Search for the cell housing the specified text and yield its (X, Y) center coordinate. 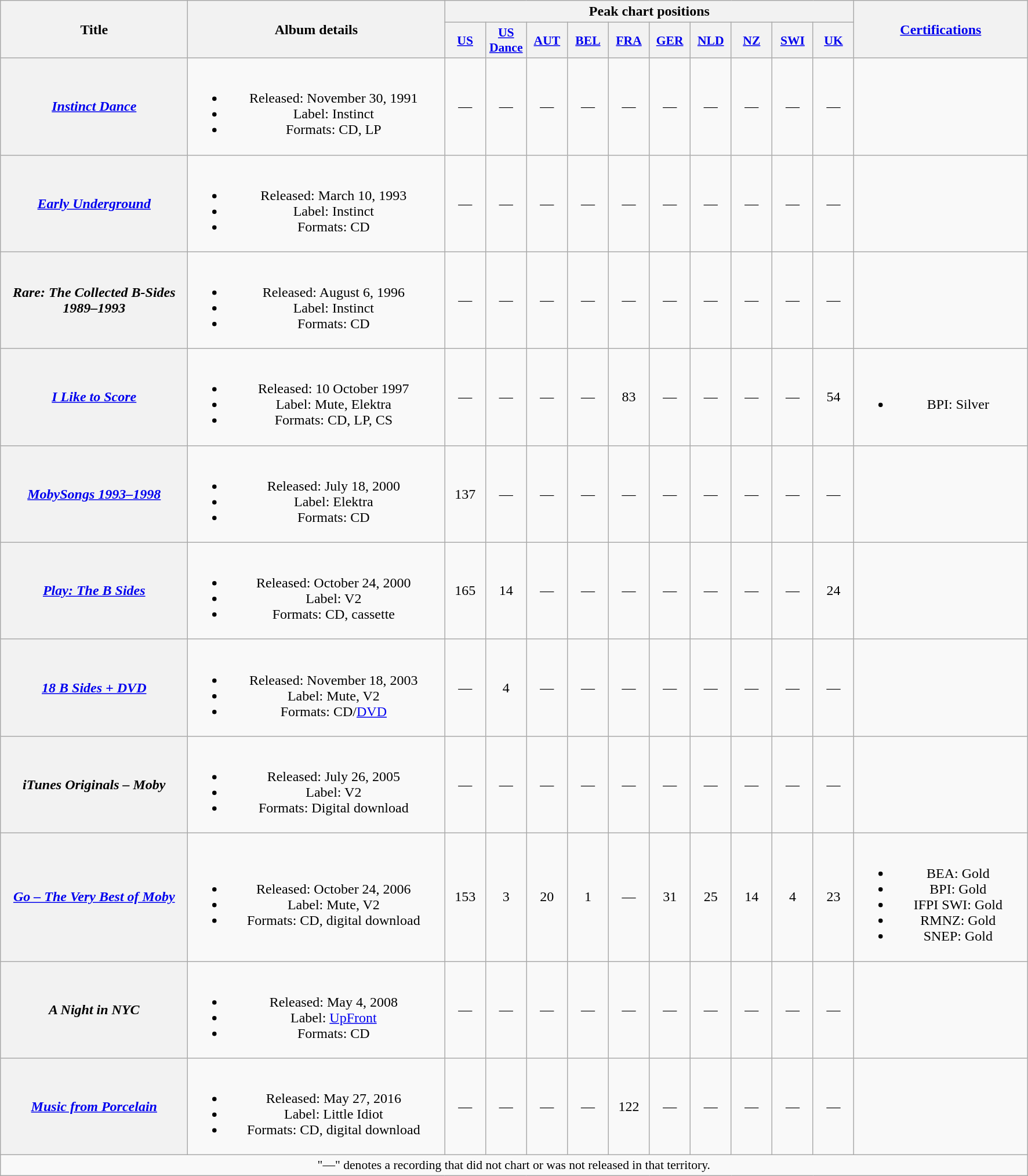
BEL (588, 41)
137 (465, 494)
GER (670, 41)
AUT (547, 41)
MobySongs 1993–1998 (94, 494)
I Like to Score (94, 397)
153 (465, 896)
Released: November 18, 2003Label: Mute, V2Formats: CD/DVD (317, 688)
Released: July 18, 2000Label: ElektraFormats: CD (317, 494)
Title (94, 29)
FRA (629, 41)
US (465, 41)
Album details (317, 29)
Peak chart positions (649, 12)
UK (834, 41)
1 (588, 896)
Released: 10 October 1997Label: Mute, ElektraFormats: CD, LP, CS (317, 397)
83 (629, 397)
Released: July 26, 2005Label: V2Formats: Digital download (317, 784)
Play: The B Sides (94, 590)
24 (834, 590)
"—" denotes a recording that did not chart or was not released in that territory. (514, 1166)
Early Underground (94, 203)
Music from Porcelain (94, 1106)
Released: May 4, 2008Label: UpFrontFormats: CD (317, 1010)
NZ (751, 41)
165 (465, 590)
Released: August 6, 1996Label: InstinctFormats: CD (317, 300)
A Night in NYC (94, 1010)
Rare: The Collected B-Sides 1989–1993 (94, 300)
NLD (711, 41)
Released: May 27, 2016Label: Little IdiotFormats: CD, digital download (317, 1106)
Released: October 24, 2000Label: V2Formats: CD, cassette (317, 590)
BPI: Silver (940, 397)
Released: March 10, 1993Label: InstinctFormats: CD (317, 203)
Released: November 30, 1991Label: InstinctFormats: CD, LP (317, 107)
Go – The Very Best of Moby (94, 896)
BEA: GoldBPI: GoldIFPI SWI: GoldRMNZ: GoldSNEP: Gold (940, 896)
SWI (793, 41)
Instinct Dance (94, 107)
18 B Sides + DVD (94, 688)
Certifications (940, 29)
122 (629, 1106)
54 (834, 397)
20 (547, 896)
Released: October 24, 2006Label: Mute, V2Formats: CD, digital download (317, 896)
25 (711, 896)
iTunes Originals – Moby (94, 784)
USDance (506, 41)
3 (506, 896)
23 (834, 896)
31 (670, 896)
